Return (x, y) of the center of cell containing provided text 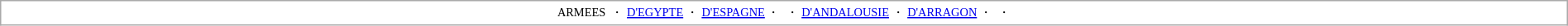
ARMEES ・ D'EGYPTE ・ D'ESPAGNE ・ ・ D'ANDALOUSIE ・ D'ARRAGON ・ ・ (784, 13)
